Find where the given text appears and provide that cell's center as [X, Y] coordinate. 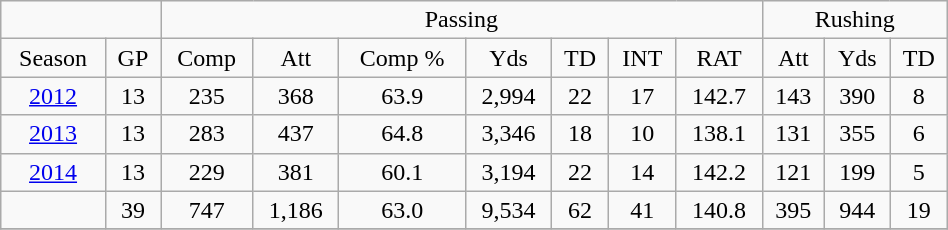
381 [296, 172]
64.8 [402, 134]
17 [643, 96]
41 [643, 210]
2,994 [509, 96]
Rushing [854, 20]
INT [643, 58]
5 [918, 172]
368 [296, 96]
355 [857, 134]
62 [580, 210]
2014 [54, 172]
138.1 [719, 134]
60.1 [402, 172]
747 [207, 210]
142.2 [719, 172]
19 [918, 210]
3,346 [509, 134]
1,186 [296, 210]
395 [793, 210]
390 [857, 96]
GP [132, 58]
RAT [719, 58]
39 [132, 210]
Comp % [402, 58]
10 [643, 134]
Comp [207, 58]
Passing [462, 20]
437 [296, 134]
229 [207, 172]
9,534 [509, 210]
18 [580, 134]
3,194 [509, 172]
199 [857, 172]
2012 [54, 96]
235 [207, 96]
131 [793, 134]
140.8 [719, 210]
Season [54, 58]
63.0 [402, 210]
142.7 [719, 96]
14 [643, 172]
63.9 [402, 96]
8 [918, 96]
143 [793, 96]
283 [207, 134]
944 [857, 210]
2013 [54, 134]
6 [918, 134]
121 [793, 172]
